Extract the [X, Y] coordinate from the center of the cell holding the provided text.  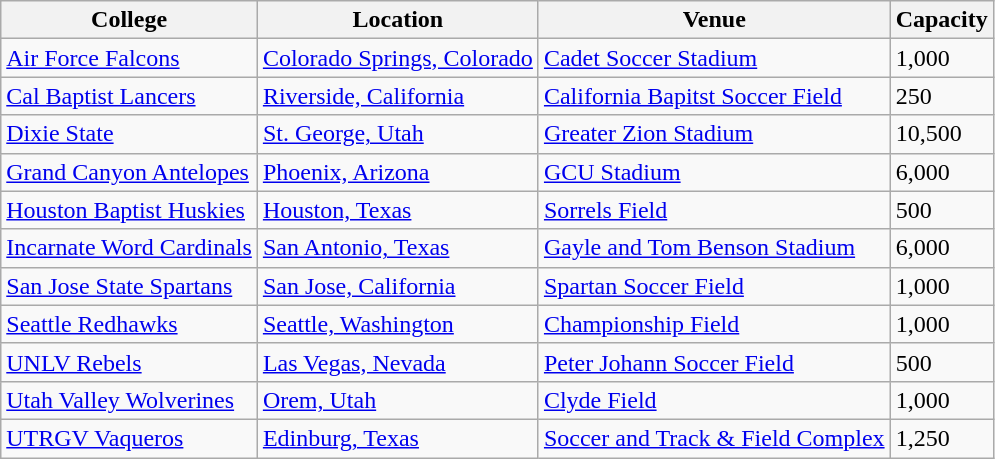
Las Vegas, Nevada [398, 362]
San Jose, California [398, 286]
Houston, Texas [398, 210]
Greater Zion Stadium [714, 134]
Grand Canyon Antelopes [130, 172]
1,250 [942, 438]
Clyde Field [714, 400]
Phoenix, Arizona [398, 172]
Cadet Soccer Stadium [714, 58]
UNLV Rebels [130, 362]
Peter Johann Soccer Field [714, 362]
St. George, Utah [398, 134]
Soccer and Track & Field Complex [714, 438]
Seattle Redhawks [130, 324]
Edinburg, Texas [398, 438]
GCU Stadium [714, 172]
San Antonio, Texas [398, 248]
Sorrels Field [714, 210]
Championship Field [714, 324]
California Bapitst Soccer Field [714, 96]
Seattle, Washington [398, 324]
10,500 [942, 134]
Cal Baptist Lancers [130, 96]
Venue [714, 20]
Incarnate Word Cardinals [130, 248]
San Jose State Spartans [130, 286]
Location [398, 20]
UTRGV Vaqueros [130, 438]
College [130, 20]
Riverside, California [398, 96]
Dixie State [130, 134]
Orem, Utah [398, 400]
250 [942, 96]
Capacity [942, 20]
Houston Baptist Huskies [130, 210]
Colorado Springs, Colorado [398, 58]
Air Force Falcons [130, 58]
Spartan Soccer Field [714, 286]
Utah Valley Wolverines [130, 400]
Gayle and Tom Benson Stadium [714, 248]
